Pinpoint the cell where the given text exists, returning its (x, y) midpoint coordinate. 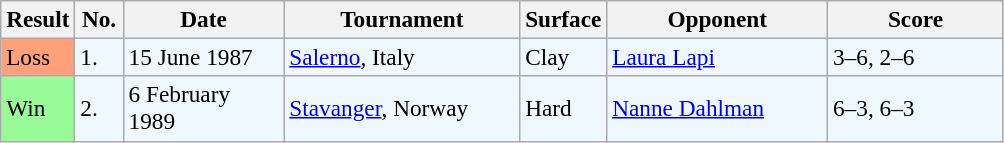
Loss (38, 57)
Opponent (718, 19)
Result (38, 19)
No. (99, 19)
6–3, 6–3 (916, 108)
Clay (564, 57)
Date (204, 19)
3–6, 2–6 (916, 57)
Hard (564, 108)
6 February 1989 (204, 108)
Laura Lapi (718, 57)
Win (38, 108)
2. (99, 108)
Surface (564, 19)
Nanne Dahlman (718, 108)
Score (916, 19)
Salerno, Italy (402, 57)
1. (99, 57)
Stavanger, Norway (402, 108)
Tournament (402, 19)
15 June 1987 (204, 57)
